Search for the cell housing the specified text and yield its [X, Y] center coordinate. 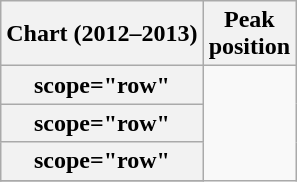
Peakposition [249, 34]
Chart (2012–2013) [102, 34]
